Capture the cell that displays the provided text and extract its (x, y) central coordinate. 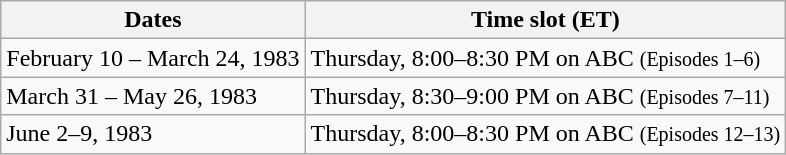
March 31 – May 26, 1983 (153, 96)
June 2–9, 1983 (153, 134)
Dates (153, 20)
Thursday, 8:30–9:00 PM on ABC (Episodes 7–11) (546, 96)
Time slot (ET) (546, 20)
Thursday, 8:00–8:30 PM on ABC (Episodes 1–6) (546, 58)
Thursday, 8:00–8:30 PM on ABC (Episodes 12–13) (546, 134)
February 10 – March 24, 1983 (153, 58)
